Detect which cell encompasses the target text, then output its (x, y) center coordinate. 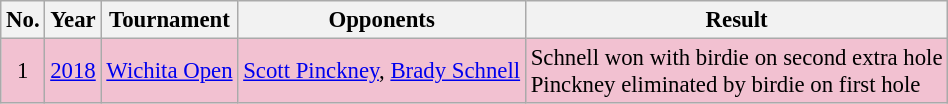
Opponents (382, 20)
Tournament (170, 20)
1 (23, 72)
Wichita Open (170, 72)
Result (736, 20)
No. (23, 20)
Scott Pinckney, Brady Schnell (382, 72)
Schnell won with birdie on second extra holePinckney eliminated by birdie on first hole (736, 72)
2018 (73, 72)
Year (73, 20)
